Provide the (X, Y) coordinate of the cell's center where the given text is located.  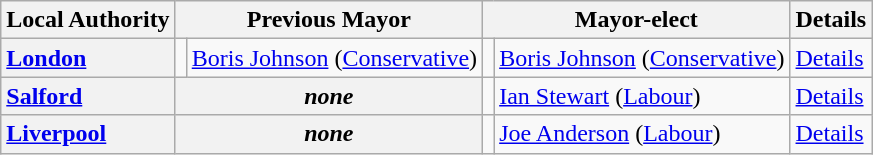
Ian Stewart (Labour) (642, 96)
Local Authority (88, 20)
Mayor-elect (636, 20)
Previous Mayor (328, 20)
Liverpool (88, 134)
London (88, 58)
Salford (88, 96)
Joe Anderson (Labour) (642, 134)
